From the cell containing the given text, extract its center point as (x, y) coordinate. 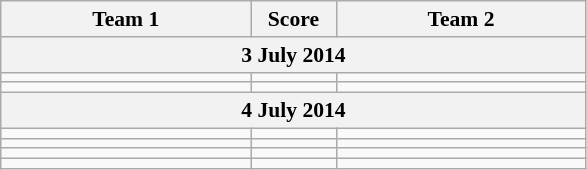
3 July 2014 (294, 55)
4 July 2014 (294, 111)
Team 1 (126, 19)
Score (294, 19)
Team 2 (461, 19)
